Provide the [X, Y] coordinate of the cell's center where the given text is located.  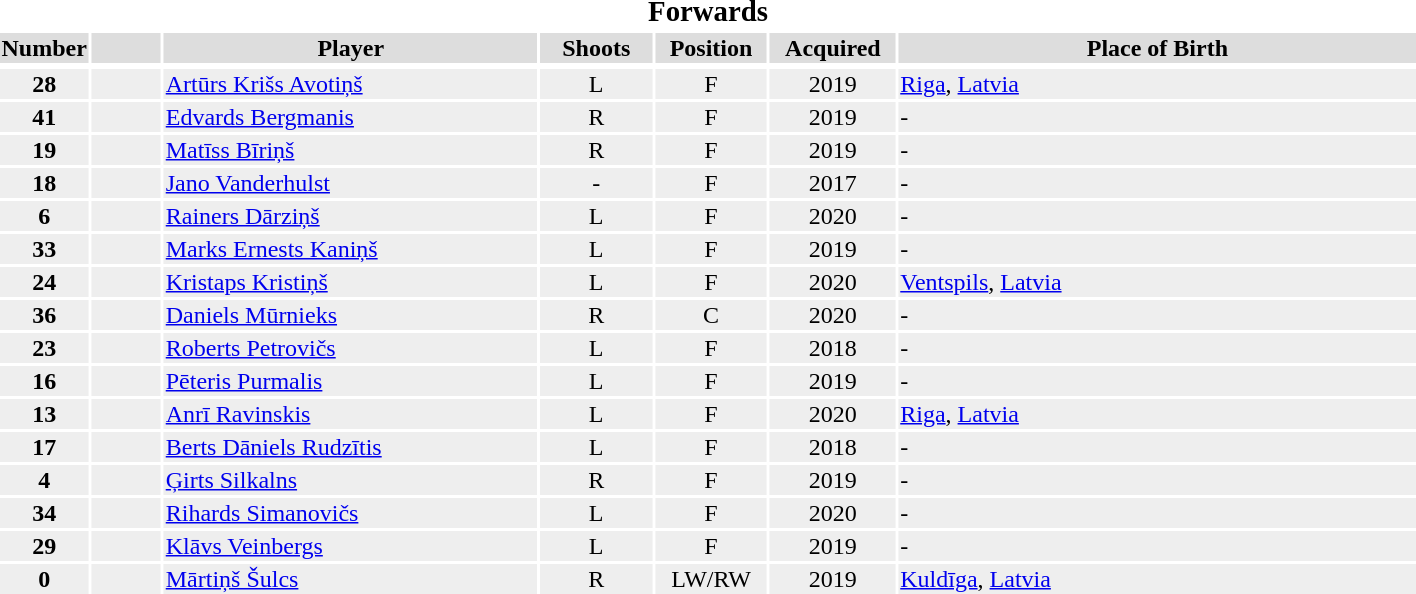
36 [44, 315]
19 [44, 150]
Jano Vanderhulst [350, 183]
Rainers Dārziņš [350, 216]
Klāvs Veinbergs [350, 546]
2017 [833, 183]
Edvards Bergmanis [350, 117]
Ventspils, Latvia [1158, 282]
Shoots [596, 48]
29 [44, 546]
23 [44, 348]
Position [711, 48]
Pēteris Purmalis [350, 381]
Mārtiņš Šulcs [350, 579]
41 [44, 117]
Kristaps Kristiņš [350, 282]
0 [44, 579]
4 [44, 480]
13 [44, 414]
16 [44, 381]
Daniels Mūrnieks [350, 315]
Anrī Ravinskis [350, 414]
18 [44, 183]
Place of Birth [1158, 48]
33 [44, 249]
34 [44, 513]
24 [44, 282]
Marks Ernests Kaniņš [350, 249]
LW/RW [711, 579]
Acquired [833, 48]
Roberts Petrovičs [350, 348]
Berts Dāniels Rudzītis [350, 447]
Artūrs Krišs Avotiņš [350, 84]
17 [44, 447]
Rihards Simanovičs [350, 513]
Kuldīga, Latvia [1158, 579]
6 [44, 216]
Ģirts Silkalns [350, 480]
Number [44, 48]
C [711, 315]
Player [350, 48]
Matīss Bīriņš [350, 150]
28 [44, 84]
